Capture the cell that displays the provided text and extract its (X, Y) central coordinate. 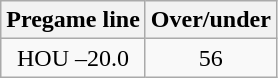
Over/under (210, 20)
56 (210, 58)
Pregame line (74, 20)
HOU –20.0 (74, 58)
